Return (x, y) of the center of cell containing provided text 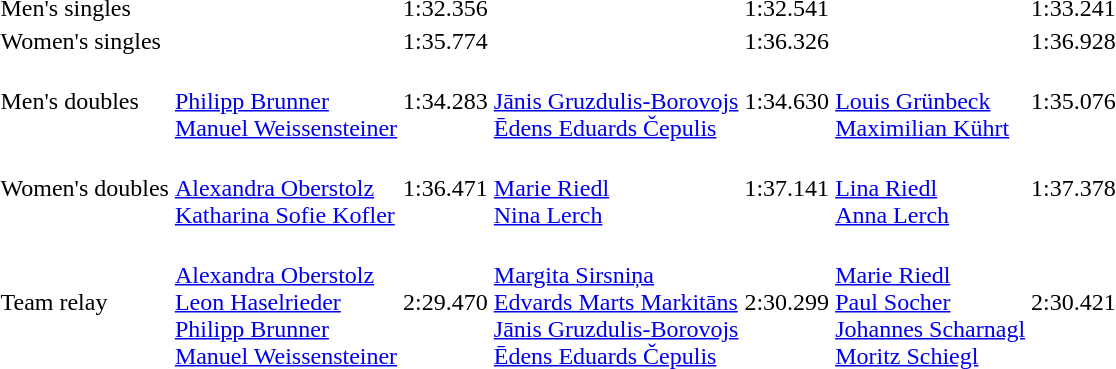
Lina RiedlAnna Lerch (930, 188)
1:37.141 (787, 188)
Louis GrünbeckMaximilian Kührt (930, 101)
Alexandra OberstolzKatharina Sofie Kofler (286, 188)
1:35.774 (446, 41)
Jānis Gruzdulis-BorovojsĒdens Eduards Čepulis (616, 101)
Philipp BrunnerManuel Weissensteiner (286, 101)
1:34.630 (787, 101)
Marie RiedlNina Lerch (616, 188)
1:36.471 (446, 188)
1:36.326 (787, 41)
1:34.283 (446, 101)
